Output the (X, Y) coordinate of the center of the cell containing the given text.  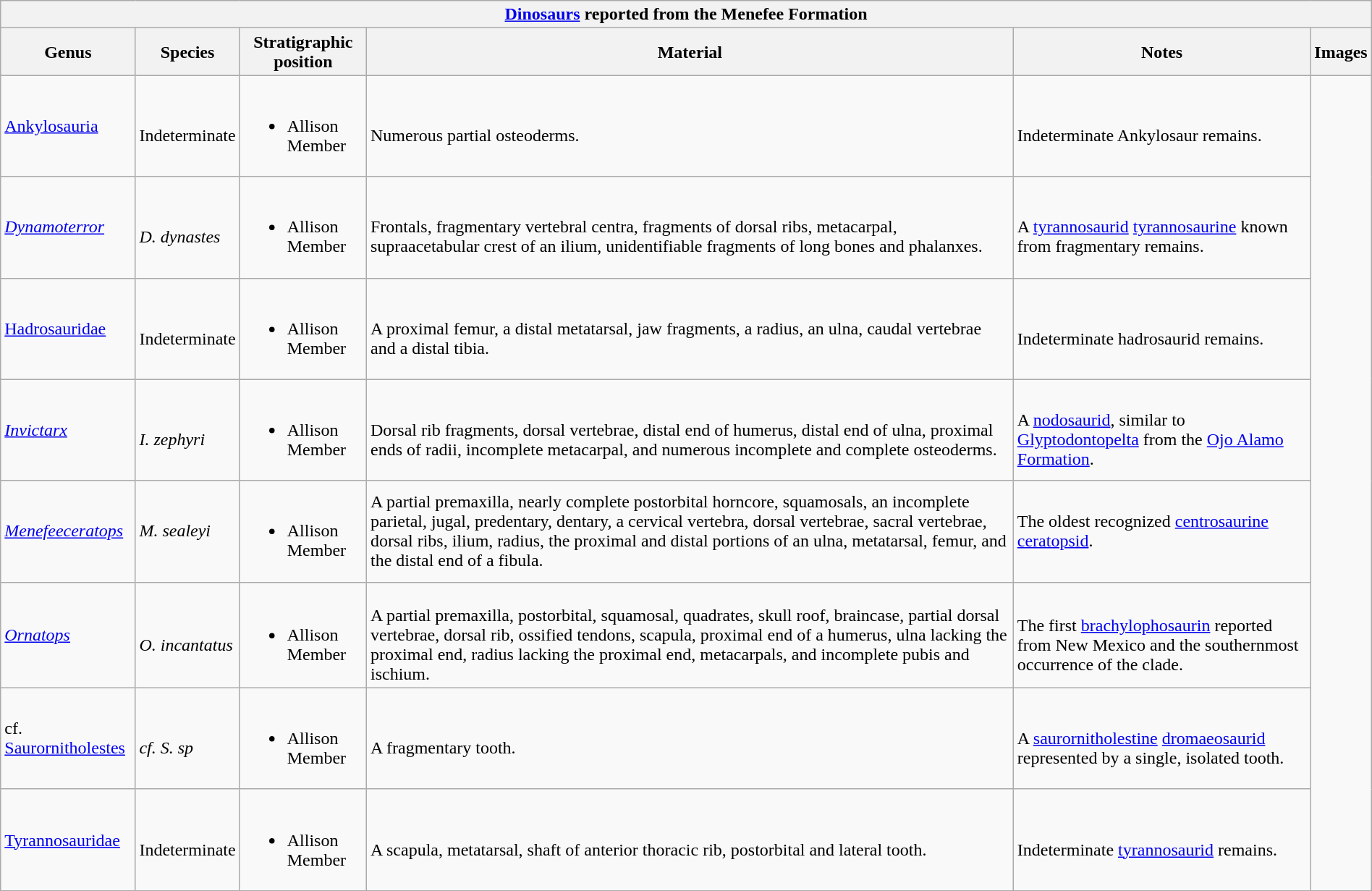
A saurornitholestine dromaeosaurid represented by a single, isolated tooth. (1162, 738)
A proximal femur, a distal metatarsal, jaw fragments, a radius, an ulna, caudal vertebrae and a distal tibia. (690, 329)
Ornatops (68, 635)
Dinosaurs reported from the Menefee Formation (686, 14)
Stratigraphic position (302, 52)
cf. S. sp (187, 738)
Dynamoterror (68, 227)
I. zephyri (187, 430)
Indeterminate tyrannosaurid remains. (1162, 840)
Indeterminate Ankylosaur remains. (1162, 126)
O. incantatus (187, 635)
M. sealeyi (187, 531)
A nodosaurid, similar to Glyptodontopelta from the Ojo Alamo Formation. (1162, 430)
A fragmentary tooth. (690, 738)
A tyrannosaurid tyrannosaurine known from fragmentary remains. (1162, 227)
cf. Saurornitholestes (68, 738)
Notes (1162, 52)
Ankylosauria (68, 126)
Images (1341, 52)
The oldest recognized centrosaurine ceratopsid. (1162, 531)
Hadrosauridae (68, 329)
Numerous partial osteoderms. (690, 126)
Invictarx (68, 430)
Menefeeceratops (68, 531)
The first brachylophosaurin reported from New Mexico and the southernmost occurrence of the clade. (1162, 635)
Species (187, 52)
Genus (68, 52)
D. dynastes (187, 227)
Material (690, 52)
Indeterminate hadrosaurid remains. (1162, 329)
A scapula, metatarsal, shaft of anterior thoracic rib, postorbital and lateral tooth. (690, 840)
Tyrannosauridae (68, 840)
